Identify which cell holds the provided text, then report its (X, Y) central coordinate. 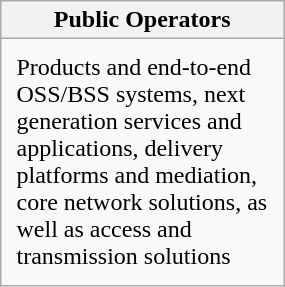
Public Operators (142, 20)
